Capture the cell that displays the provided text and extract its [x, y] central coordinate. 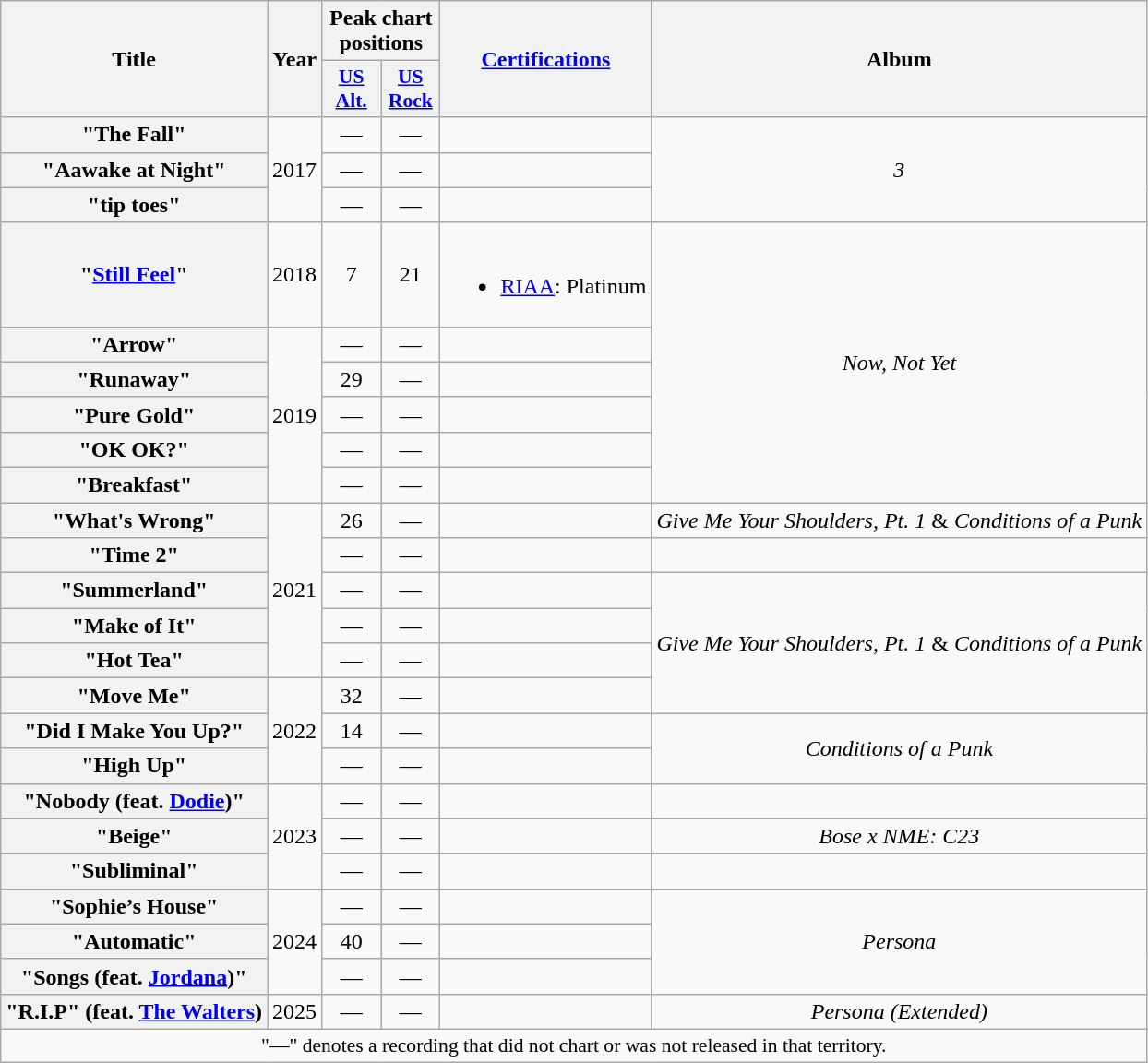
2022 [295, 731]
"tip toes" [135, 205]
2023 [295, 836]
14 [352, 731]
2019 [295, 414]
2021 [295, 590]
"Songs (feat. Jordana)" [135, 976]
Conditions of a Punk [899, 748]
40 [352, 941]
USRock [411, 89]
2017 [295, 170]
"Pure Gold" [135, 414]
"Runaway" [135, 379]
"Did I Make You Up?" [135, 731]
"The Fall" [135, 135]
3 [899, 170]
"Beige" [135, 836]
"Automatic" [135, 941]
Peak chart positions [381, 31]
2024 [295, 941]
"High Up" [135, 766]
"Arrow" [135, 344]
Persona [899, 941]
"Make of It" [135, 626]
2025 [295, 1011]
2018 [295, 275]
Bose x NME: C23 [899, 836]
RIAA: Platinum [546, 275]
26 [352, 520]
Album [899, 59]
21 [411, 275]
"Move Me" [135, 696]
7 [352, 275]
Persona (Extended) [899, 1011]
"R.I.P" (feat. The Walters) [135, 1011]
"Aawake at Night" [135, 170]
Certifications [546, 59]
"Sophie’s House" [135, 906]
"Still Feel" [135, 275]
USAlt. [352, 89]
29 [352, 379]
"What's Wrong" [135, 520]
Title [135, 59]
32 [352, 696]
"OK OK?" [135, 449]
"—" denotes a recording that did not chart or was not released in that territory. [574, 1045]
"Nobody (feat. Dodie)" [135, 801]
Year [295, 59]
"Hot Tea" [135, 661]
"Breakfast" [135, 484]
Now, Not Yet [899, 362]
"Time 2" [135, 555]
"Summerland" [135, 591]
"Subliminal" [135, 871]
